From the cell containing the given text, extract its center point as (X, Y) coordinate. 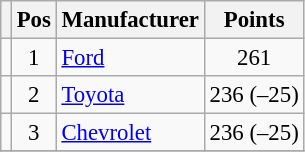
Ford (130, 58)
Toyota (130, 95)
Pos (34, 20)
Points (254, 20)
3 (34, 133)
2 (34, 95)
Chevrolet (130, 133)
Manufacturer (130, 20)
261 (254, 58)
1 (34, 58)
